Capture the cell that displays the provided text and extract its [x, y] central coordinate. 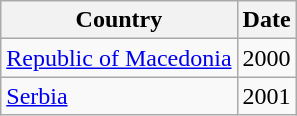
2000 [266, 58]
Date [266, 20]
2001 [266, 96]
Republic of Macedonia [119, 58]
Country [119, 20]
Serbia [119, 96]
